Output the (X, Y) coordinate of the center of the cell containing the given text.  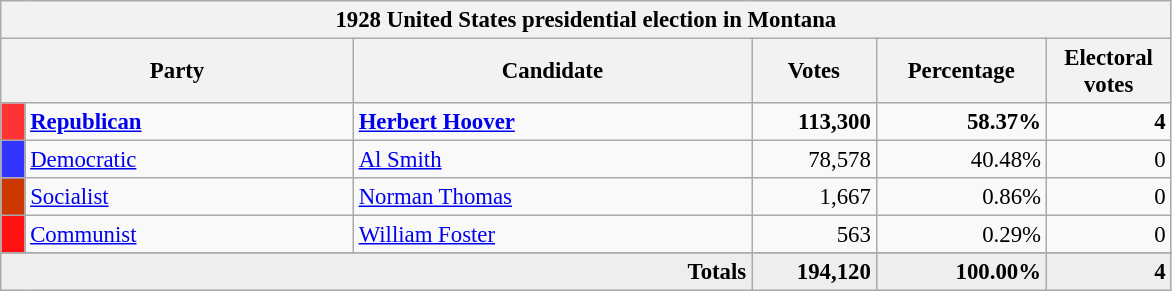
Al Smith (552, 160)
Socialist (189, 197)
4 (1108, 122)
Herbert Hoover (552, 122)
113,300 (814, 122)
58.37% (961, 122)
1928 United States presidential election in Montana (586, 20)
40.48% (961, 160)
Norman Thomas (552, 197)
William Foster (552, 235)
Votes (814, 72)
Electoral votes (1108, 72)
Percentage (961, 72)
1,667 (814, 197)
0.29% (961, 235)
Party (178, 72)
Communist (189, 235)
Democratic (189, 160)
0.86% (961, 197)
563 (814, 235)
78,578 (814, 160)
Republican (189, 122)
Candidate (552, 72)
